Detect which cell encompasses the target text, then output its [x, y] center coordinate. 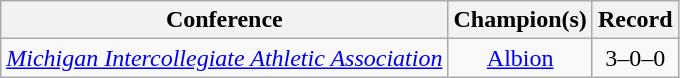
Michigan Intercollegiate Athletic Association [224, 58]
Record [635, 20]
Champion(s) [520, 20]
Albion [520, 58]
Conference [224, 20]
3–0–0 [635, 58]
